Return [X, Y] of the center of cell containing provided text 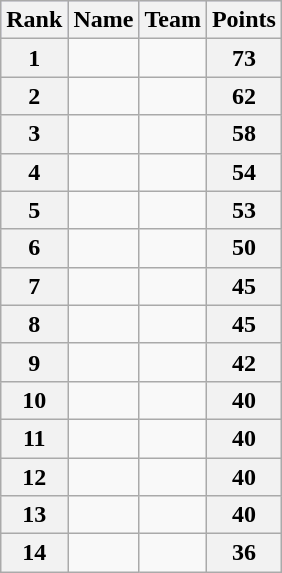
11 [34, 438]
53 [244, 210]
3 [34, 134]
62 [244, 96]
13 [34, 515]
73 [244, 58]
7 [34, 286]
50 [244, 248]
8 [34, 324]
10 [34, 400]
4 [34, 172]
58 [244, 134]
36 [244, 553]
Points [244, 20]
5 [34, 210]
2 [34, 96]
42 [244, 362]
Rank [34, 20]
54 [244, 172]
Team [173, 20]
1 [34, 58]
6 [34, 248]
9 [34, 362]
Name [104, 20]
12 [34, 477]
14 [34, 553]
